Find where the given text appears and provide that cell's center as (x, y) coordinate. 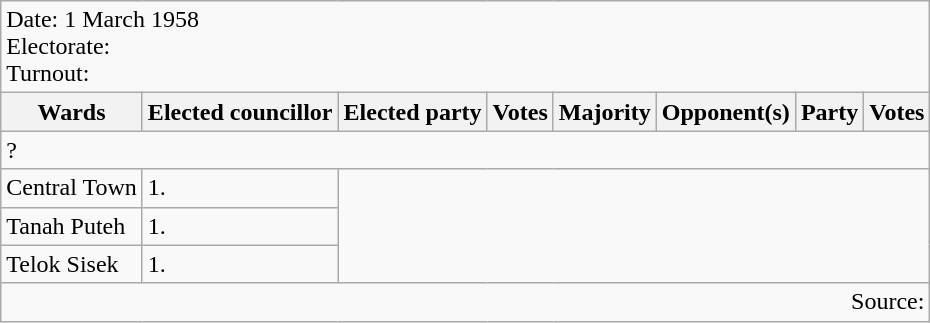
Source: (466, 302)
Tanah Puteh (72, 226)
Telok Sisek (72, 264)
Wards (72, 112)
Date: 1 March 1958Electorate: Turnout: (466, 47)
Majority (604, 112)
? (466, 150)
Opponent(s) (726, 112)
Elected councillor (240, 112)
Elected party (412, 112)
Party (829, 112)
Central Town (72, 188)
